Locate the cell with the specified text and output its (x, y) center coordinate. 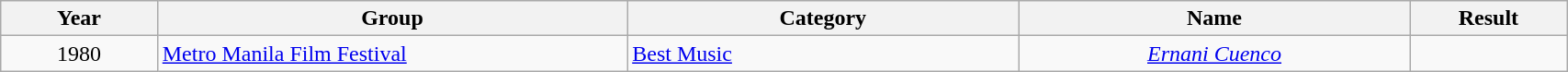
Group (391, 18)
Best Music (823, 54)
Name (1214, 18)
Category (823, 18)
Metro Manila Film Festival (391, 54)
1980 (79, 54)
Result (1488, 18)
Ernani Cuenco (1214, 54)
Year (79, 18)
